Determine the (x, y) coordinate at the center of the cell enclosing the given text.  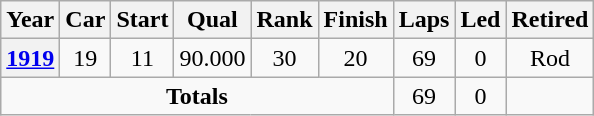
Laps (424, 20)
19 (86, 58)
11 (142, 58)
Rank (284, 20)
Totals (197, 96)
Led (480, 20)
Start (142, 20)
20 (356, 58)
Year (30, 20)
1919 (30, 58)
30 (284, 58)
Finish (356, 20)
Car (86, 20)
Rod (550, 58)
Qual (212, 20)
90.000 (212, 58)
Retired (550, 20)
